Provide the (X, Y) coordinate of the cell's center where the given text is located.  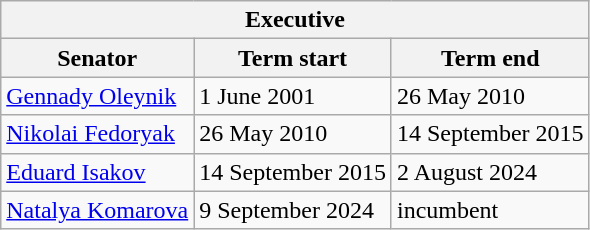
incumbent (490, 210)
Executive (295, 20)
Eduard Isakov (98, 172)
9 September 2024 (293, 210)
Nikolai Fedoryak (98, 134)
2 August 2024 (490, 172)
Term end (490, 58)
1 June 2001 (293, 96)
Gennady Oleynik (98, 96)
Senator (98, 58)
Term start (293, 58)
Natalya Komarova (98, 210)
